Identify which cell holds the provided text, then report its (x, y) central coordinate. 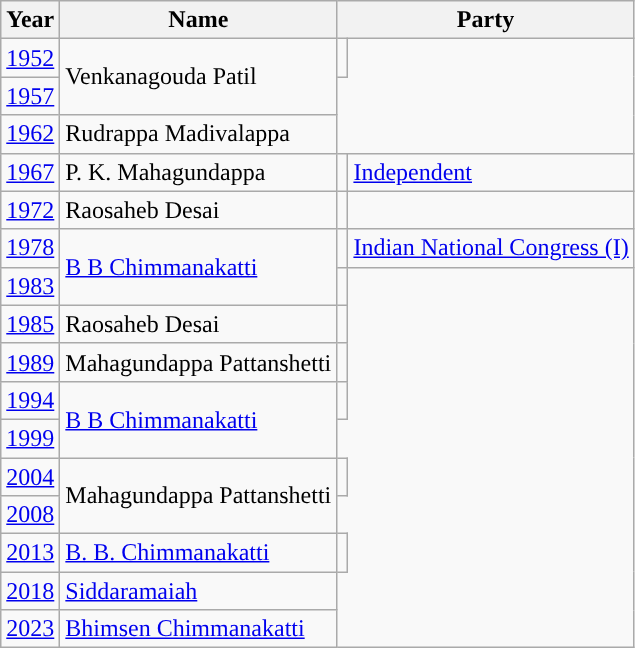
2008 (30, 515)
1983 (30, 286)
Venkanagouda Patil (198, 77)
Name (198, 20)
Year (30, 20)
B. B. Chimmanakatti (198, 553)
1962 (30, 134)
1967 (30, 172)
2004 (30, 477)
Indian National Congress (I) (491, 248)
Rudrappa Madivalappa (198, 134)
1989 (30, 362)
1985 (30, 324)
Siddaramaiah (198, 591)
2013 (30, 553)
1999 (30, 438)
1978 (30, 248)
1994 (30, 400)
2023 (30, 629)
1952 (30, 58)
1972 (30, 210)
Bhimsen Chimmanakatti (198, 629)
Party (486, 20)
2018 (30, 591)
P. K. Mahagundappa (198, 172)
1957 (30, 96)
Independent (491, 172)
